Determine the (X, Y) coordinate at the center of the cell enclosing the given text.  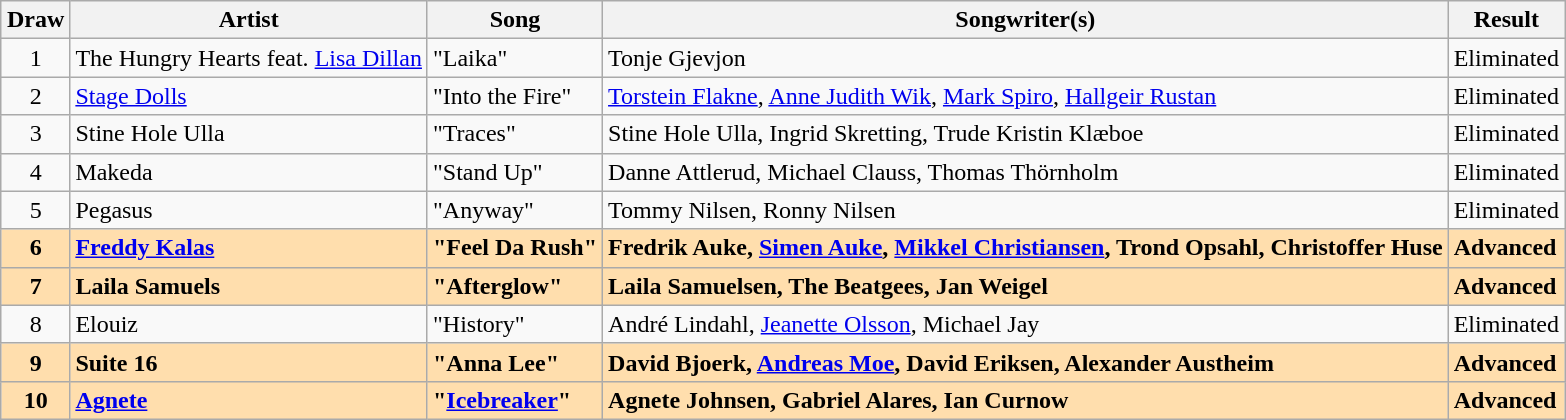
6 (35, 248)
"Afterglow" (514, 286)
8 (35, 324)
Songwriter(s) (1026, 20)
"Laika" (514, 58)
Suite 16 (249, 362)
"Feel Da Rush" (514, 248)
Draw (35, 20)
5 (35, 210)
1 (35, 58)
"History" (514, 324)
4 (35, 172)
David Bjoerk, Andreas Moe, David Eriksen, Alexander Austheim (1026, 362)
Laila Samuels (249, 286)
Stine Hole Ulla (249, 134)
Song (514, 20)
Artist (249, 20)
Elouiz (249, 324)
"Anna Lee" (514, 362)
Stage Dolls (249, 96)
Danne Attlerud, Michael Clauss, Thomas Thörnholm (1026, 172)
10 (35, 400)
Torstein Flakne, Anne Judith Wik, Mark Spiro, Hallgeir Rustan (1026, 96)
Tommy Nilsen, Ronny Nilsen (1026, 210)
Makeda (249, 172)
"Anyway" (514, 210)
Freddy Kalas (249, 248)
3 (35, 134)
Laila Samuelsen, The Beatgees, Jan Weigel (1026, 286)
"Icebreaker" (514, 400)
The Hungry Hearts feat. Lisa Dillan (249, 58)
"Traces" (514, 134)
"Stand Up" (514, 172)
2 (35, 96)
7 (35, 286)
André Lindahl, Jeanette Olsson, Michael Jay (1026, 324)
Result (1506, 20)
"Into the Fire" (514, 96)
Agnete (249, 400)
9 (35, 362)
Stine Hole Ulla, Ingrid Skretting, Trude Kristin Klæboe (1026, 134)
Pegasus (249, 210)
Agnete Johnsen, Gabriel Alares, Ian Curnow (1026, 400)
Tonje Gjevjon (1026, 58)
Fredrik Auke, Simen Auke, Mikkel Christiansen, Trond Opsahl, Christoffer Huse (1026, 248)
